Search for the cell housing the specified text and yield its [x, y] center coordinate. 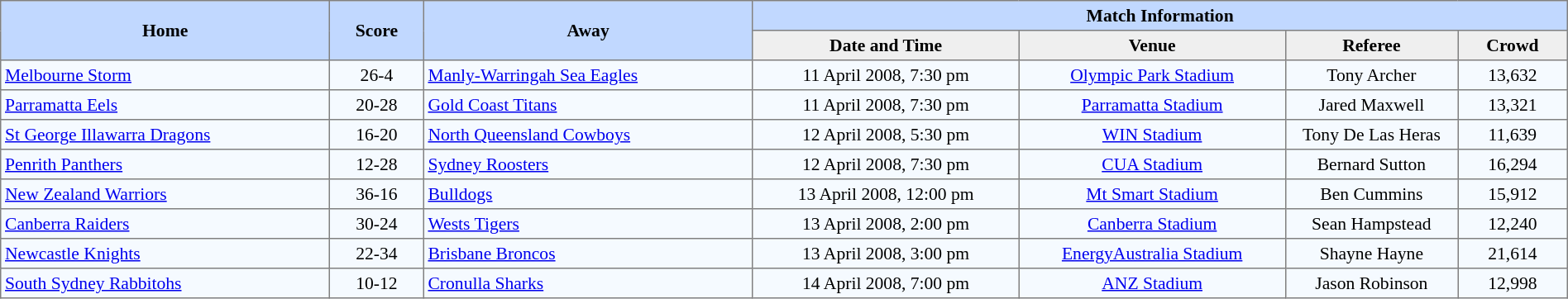
Bernard Sutton [1371, 164]
WIN Stadium [1152, 135]
Olympic Park Stadium [1152, 75]
30-24 [377, 224]
Tony De Las Heras [1371, 135]
CUA Stadium [1152, 164]
Wests Tigers [588, 224]
13 April 2008, 12:00 pm [886, 194]
36-16 [377, 194]
Parramatta Eels [165, 105]
Ben Cummins [1371, 194]
Referee [1371, 45]
Date and Time [886, 45]
Brisbane Broncos [588, 254]
New Zealand Warriors [165, 194]
26-4 [377, 75]
12 April 2008, 7:30 pm [886, 164]
Canberra Stadium [1152, 224]
Jared Maxwell [1371, 105]
13,632 [1513, 75]
Gold Coast Titans [588, 105]
Melbourne Storm [165, 75]
Sydney Roosters [588, 164]
21,614 [1513, 254]
14 April 2008, 7:00 pm [886, 283]
Away [588, 31]
Canberra Raiders [165, 224]
Match Information [1159, 16]
16-20 [377, 135]
12,240 [1513, 224]
Tony Archer [1371, 75]
ANZ Stadium [1152, 283]
Newcastle Knights [165, 254]
13,321 [1513, 105]
Sean Hampstead [1371, 224]
Penrith Panthers [165, 164]
South Sydney Rabbitohs [165, 283]
Home [165, 31]
North Queensland Cowboys [588, 135]
St George Illawarra Dragons [165, 135]
Shayne Hayne [1371, 254]
Manly-Warringah Sea Eagles [588, 75]
12-28 [377, 164]
13 April 2008, 3:00 pm [886, 254]
12 April 2008, 5:30 pm [886, 135]
20-28 [377, 105]
15,912 [1513, 194]
Cronulla Sharks [588, 283]
12,998 [1513, 283]
13 April 2008, 2:00 pm [886, 224]
Jason Robinson [1371, 283]
Score [377, 31]
22-34 [377, 254]
16,294 [1513, 164]
Venue [1152, 45]
10-12 [377, 283]
Crowd [1513, 45]
EnergyAustralia Stadium [1152, 254]
11,639 [1513, 135]
Mt Smart Stadium [1152, 194]
Parramatta Stadium [1152, 105]
Bulldogs [588, 194]
